Return the [X, Y] coordinate for the center point of the cell that contains the specified text.  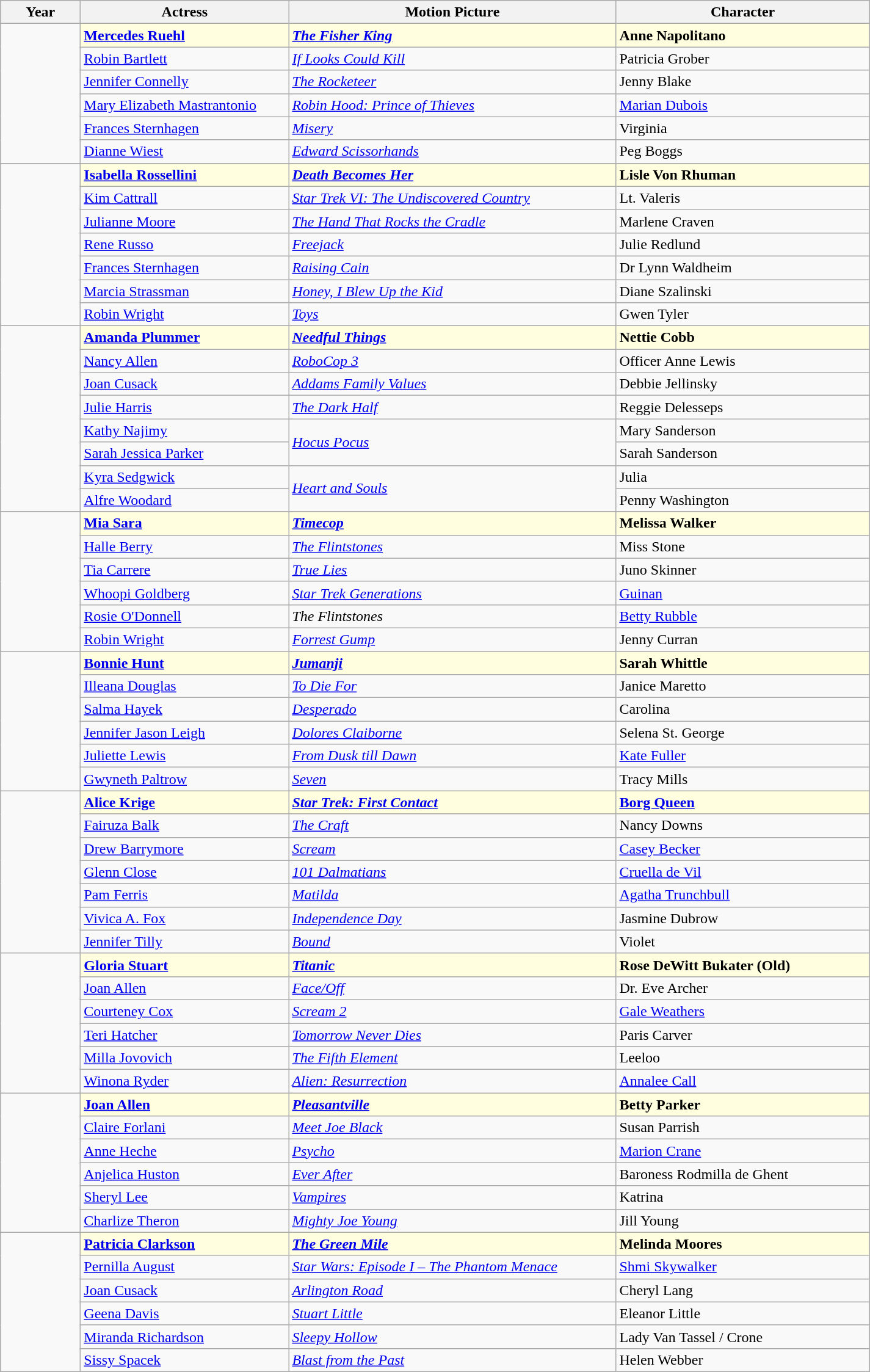
Mia Sara [184, 523]
Nancy Downs [742, 826]
Jennifer Tilly [184, 942]
Cheryl Lang [742, 1290]
Forrest Gump [452, 639]
Glenn Close [184, 872]
Eleanor Little [742, 1313]
True Lies [452, 570]
Miss Stone [742, 546]
Agatha Trunchbull [742, 895]
Fairuza Balk [184, 826]
Julie Redlund [742, 244]
Jenny Curran [742, 639]
The Fifth Element [452, 1058]
Vampires [452, 1197]
Pleasantville [452, 1105]
Amanda Plummer [184, 338]
Julie Harris [184, 407]
Star Trek VI: The Undiscovered Country [452, 198]
Nancy Allen [184, 361]
Melissa Walker [742, 523]
Scream 2 [452, 1011]
Heart and Souls [452, 488]
Gwyneth Paltrow [184, 779]
Death Becomes Her [452, 175]
Marian Dubois [742, 105]
Jumanji [452, 662]
Desperado [452, 710]
Bound [452, 942]
Freejack [452, 244]
The Fisher King [452, 35]
Lady Van Tassel / Crone [742, 1337]
The Dark Half [452, 407]
Rose DeWitt Bukater (Old) [742, 965]
Bonnie Hunt [184, 662]
Officer Anne Lewis [742, 361]
Jasmine Dubrow [742, 918]
Susan Parrish [742, 1128]
Cruella de Vil [742, 872]
Sleepy Hollow [452, 1337]
Gloria Stuart [184, 965]
Rene Russo [184, 244]
Gwen Tyler [742, 314]
Mighty Joe Young [452, 1221]
Charlize Theron [184, 1221]
Casey Becker [742, 849]
Mercedes Ruehl [184, 35]
Kathy Najimy [184, 430]
Claire Forlani [184, 1128]
Leeloo [742, 1058]
Sheryl Lee [184, 1197]
Violet [742, 942]
Marlene Craven [742, 221]
Sarah Whittle [742, 662]
Robin Hood: Prince of Thieves [452, 105]
Vivica A. Fox [184, 918]
Lisle Von Rhuman [742, 175]
The Hand That Rocks the Cradle [452, 221]
Dolores Claiborne [452, 733]
Marion Crane [742, 1151]
Paris Carver [742, 1035]
Gale Weathers [742, 1011]
Star Trek: First Contact [452, 802]
Julia [742, 477]
Addams Family Values [452, 384]
Jennifer Connelly [184, 82]
Anne Napolitano [742, 35]
Miranda Richardson [184, 1337]
Meet Joe Black [452, 1128]
Jill Young [742, 1221]
Drew Barrymore [184, 849]
Alfre Woodard [184, 500]
Reggie Delesseps [742, 407]
Motion Picture [452, 12]
Helen Webber [742, 1360]
If Looks Could Kill [452, 59]
Annalee Call [742, 1081]
The Craft [452, 826]
Borg Queen [742, 802]
Diane Szalinski [742, 291]
101 Dalmatians [452, 872]
Juno Skinner [742, 570]
Carolina [742, 710]
Psycho [452, 1151]
Edward Scissorhands [452, 151]
Stuart Little [452, 1313]
Titanic [452, 965]
Selena St. George [742, 733]
Timecop [452, 523]
Betty Parker [742, 1105]
Kim Cattrall [184, 198]
Face/Off [452, 988]
Blast from the Past [452, 1360]
To Die For [452, 686]
Milla Jovovich [184, 1058]
Pernilla August [184, 1267]
Needful Things [452, 338]
Marcia Strassman [184, 291]
Year [40, 12]
Kyra Sedgwick [184, 477]
The Rocketeer [452, 82]
The Green Mile [452, 1244]
Shmi Skywalker [742, 1267]
Actress [184, 12]
Toys [452, 314]
Isabella Rossellini [184, 175]
Baroness Rodmilla de Ghent [742, 1174]
Robin Bartlett [184, 59]
Janice Maretto [742, 686]
Mary Elizabeth Mastrantonio [184, 105]
Mary Sanderson [742, 430]
Betty Rubble [742, 616]
Hocus Pocus [452, 442]
Melinda Moores [742, 1244]
Whoopi Goldberg [184, 593]
Patricia Clarkson [184, 1244]
Debbie Jellinsky [742, 384]
Arlington Road [452, 1290]
Matilda [452, 895]
Virginia [742, 128]
Julianne Moore [184, 221]
Dr Lynn Waldheim [742, 267]
Kate Fuller [742, 756]
Honey, I Blew Up the Kid [452, 291]
Character [742, 12]
Dianne Wiest [184, 151]
Rosie O'Donnell [184, 616]
Geena Davis [184, 1313]
Salma Hayek [184, 710]
Tomorrow Never Dies [452, 1035]
RoboCop 3 [452, 361]
Sissy Spacek [184, 1360]
Illeana Douglas [184, 686]
Juliette Lewis [184, 756]
Peg Boggs [742, 151]
Sarah Jessica Parker [184, 454]
Winona Ryder [184, 1081]
Katrina [742, 1197]
Teri Hatcher [184, 1035]
Halle Berry [184, 546]
Dr. Eve Archer [742, 988]
Pam Ferris [184, 895]
Sarah Sanderson [742, 454]
Misery [452, 128]
Tracy Mills [742, 779]
Jennifer Jason Leigh [184, 733]
Tia Carrere [184, 570]
Nettie Cobb [742, 338]
Star Wars: Episode I – The Phantom Menace [452, 1267]
Alice Krige [184, 802]
From Dusk till Dawn [452, 756]
Scream [452, 849]
Star Trek Generations [452, 593]
Anjelica Huston [184, 1174]
Anne Heche [184, 1151]
Patricia Grober [742, 59]
Guinan [742, 593]
Raising Cain [452, 267]
Ever After [452, 1174]
Independence Day [452, 918]
Penny Washington [742, 500]
Seven [452, 779]
Jenny Blake [742, 82]
Courteney Cox [184, 1011]
Lt. Valeris [742, 198]
Alien: Resurrection [452, 1081]
